Search for the cell housing the specified text and yield its (X, Y) center coordinate. 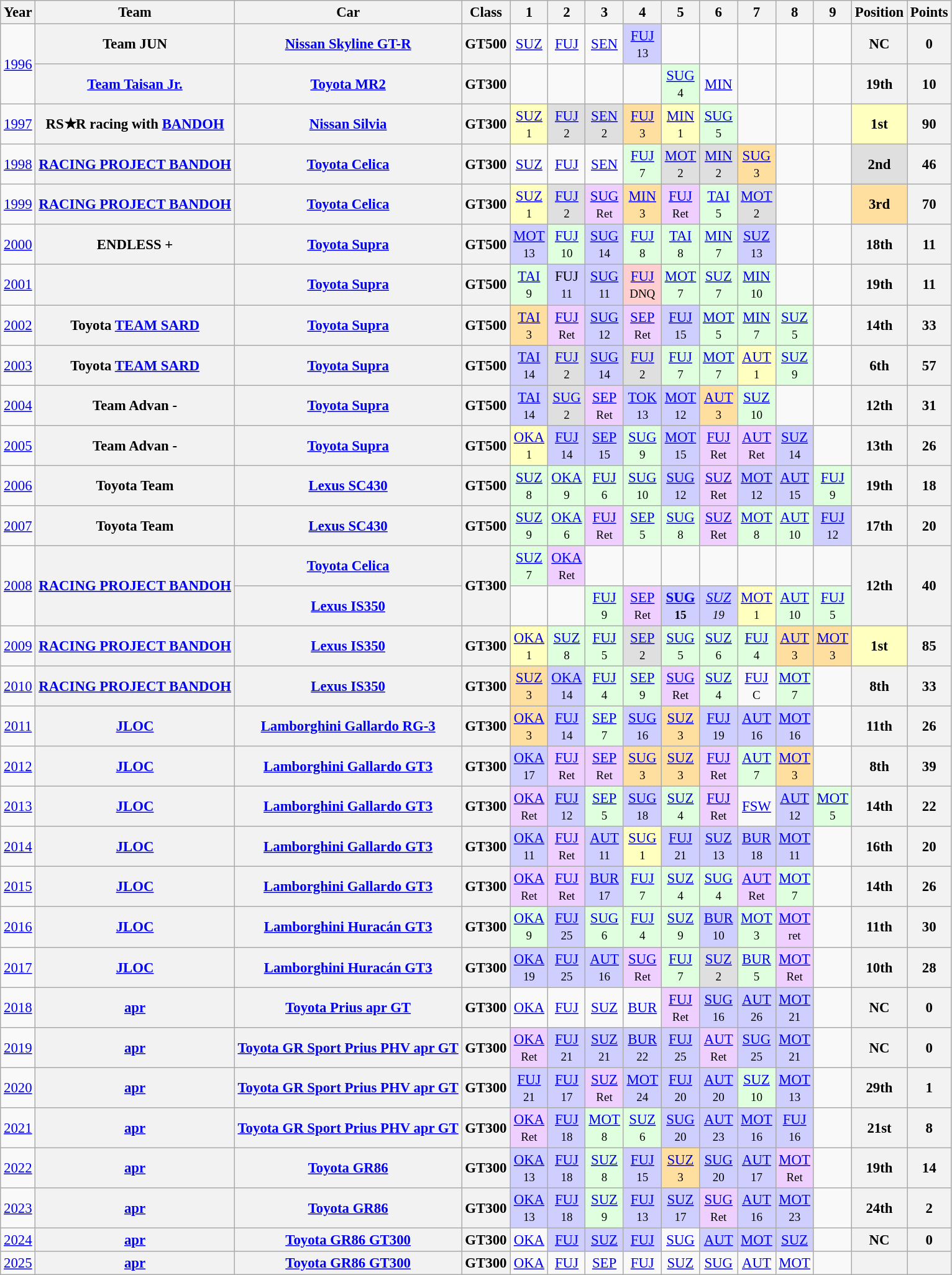
90 (930, 124)
29th (879, 1087)
39 (930, 767)
FUJ16 (794, 1128)
FUJ8 (643, 245)
24th (879, 1208)
21st (879, 1128)
BUR5 (757, 967)
SUZ21 (604, 1048)
Class (486, 12)
1997 (18, 124)
2021 (18, 1128)
FUJ10 (567, 245)
30 (930, 927)
2007 (18, 526)
6th (879, 365)
SUG15 (680, 606)
MIN10 (757, 285)
TAI5 (718, 205)
18th (879, 245)
Lamborghini Gallardo RG-3 (348, 727)
OKA11 (529, 846)
Position (879, 12)
FSW (757, 807)
1999 (18, 205)
SUG18 (643, 807)
TOK13 (643, 405)
AUT1 (757, 365)
13th (879, 445)
2024 (18, 1240)
2001 (18, 285)
Points (930, 12)
OKA14 (567, 686)
FUJC (757, 686)
FUJ17 (567, 1087)
MOT15 (680, 445)
10th (879, 967)
Team (135, 12)
2020 (18, 1087)
2005 (18, 445)
2004 (18, 405)
2013 (18, 807)
Car (348, 12)
AUT17 (757, 1168)
Team Taisan Jr. (135, 85)
OKA6 (567, 526)
RS★R racing with BANDOH (135, 124)
AUT11 (604, 846)
SUZ17 (680, 1208)
1996 (18, 65)
MIN (718, 85)
10 (930, 85)
OKA3 (529, 727)
FUJDNQ (643, 285)
MOT24 (643, 1087)
FUJ3 (643, 124)
BUR (643, 1008)
2017 (18, 967)
6 (718, 12)
22 (930, 807)
2022 (18, 1168)
2014 (18, 846)
2012 (18, 767)
2002 (18, 326)
Team JUN (135, 45)
MOTret (794, 927)
2016 (18, 927)
Toyota MR2 (348, 85)
2000 (18, 245)
2019 (18, 1048)
FUJ19 (718, 727)
AUT12 (794, 807)
AUT23 (718, 1128)
7 (757, 12)
SEP9 (643, 686)
TAI9 (529, 285)
40 (930, 585)
AUT15 (794, 486)
SUG10 (643, 486)
SUZ14 (794, 445)
SUG9 (643, 445)
AUT20 (718, 1087)
SUG1 (643, 846)
46 (930, 164)
2025 (18, 1263)
MIN2 (718, 164)
2011 (18, 727)
SEP15 (604, 445)
31 (930, 405)
Toyota Prius apr GT (348, 1008)
BUR10 (718, 927)
SUG2 (567, 405)
SUG11 (604, 285)
2015 (18, 887)
85 (930, 646)
BUR22 (643, 1048)
BUR18 (757, 846)
9 (833, 12)
FUJ11 (567, 285)
SEP2 (643, 646)
TAI8 (680, 245)
5 (680, 12)
57 (930, 365)
SUG25 (757, 1048)
2008 (18, 585)
AUT26 (757, 1008)
1998 (18, 164)
SUZ5 (794, 326)
17th (879, 526)
SEP7 (604, 727)
FUJ6 (604, 486)
FUJ20 (680, 1087)
18 (930, 486)
SUG6 (604, 927)
MIN1 (680, 124)
4 (643, 12)
2009 (18, 646)
MOT1 (757, 606)
TAI3 (529, 326)
Nissan Silvia (348, 124)
2023 (18, 1208)
2003 (18, 365)
MOT23 (794, 1208)
28 (930, 967)
3 (604, 12)
2018 (18, 1008)
OKA19 (529, 967)
MIN3 (643, 205)
OKA17 (529, 767)
14 (930, 1168)
SUG8 (680, 526)
16th (879, 846)
AUT7 (757, 767)
BUR17 (604, 887)
ENDLESS + (135, 245)
2010 (18, 686)
SEP (604, 1263)
MOT11 (794, 846)
Year (18, 12)
SUZ19 (718, 606)
70 (930, 205)
Nissan Skyline GT-R (348, 45)
SUZ2 (718, 967)
2006 (18, 486)
SEN2 (604, 124)
2nd (879, 164)
3rd (879, 205)
